From the cell containing the given text, extract its center point as [X, Y] coordinate. 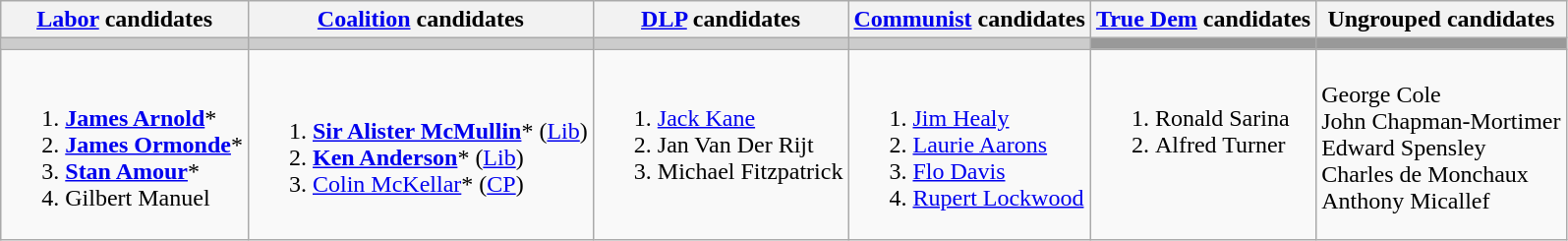
James Arnold*James Ormonde*Stan Amour*Gilbert Manuel [125, 145]
Jack KaneJan Van Der RijtMichael Fitzpatrick [721, 145]
Ungrouped candidates [1441, 20]
Coalition candidates [421, 20]
George Cole John Chapman-Mortimer Edward Spensley Charles de Monchaux Anthony Micallef [1441, 145]
Jim HealyLaurie AaronsFlo DavisRupert Lockwood [969, 145]
Sir Alister McMullin* (Lib)Ken Anderson* (Lib)Colin McKellar* (CP) [421, 145]
DLP candidates [721, 20]
Ronald SarinaAlfred Turner [1203, 145]
Communist candidates [969, 20]
Labor candidates [125, 20]
True Dem candidates [1203, 20]
